Scan for the cell matching the given text and deliver its [X, Y] coordinate at center. 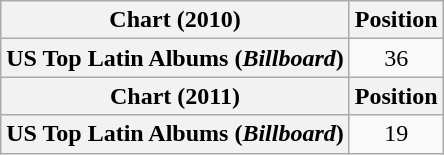
19 [396, 134]
Chart (2011) [176, 96]
Chart (2010) [176, 20]
36 [396, 58]
